For the text-containing cell, return its midpoint in (X, Y) coordinate format. 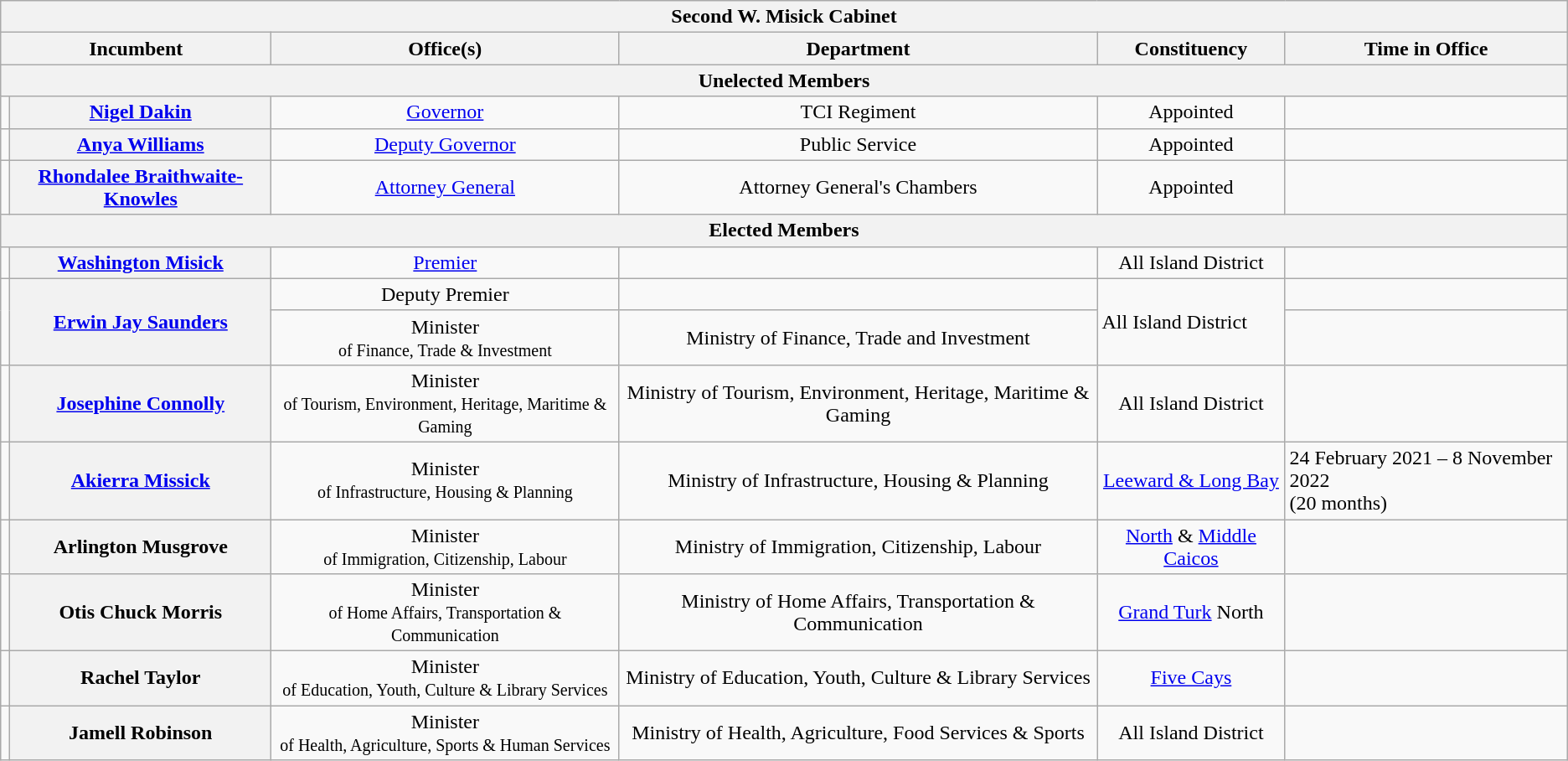
Constituency (1191, 49)
Office(s) (446, 49)
Leeward & Long Bay (1191, 480)
Ministry of Health, Agriculture, Food Services & Sports (858, 733)
Arlington Musgrove (141, 546)
Ministerof Immigration, Citizenship, Labour (446, 546)
Erwin Jay Saunders (141, 322)
Ministry of Tourism, Environment, Heritage, Maritime & Gaming (858, 403)
Department (858, 49)
TCI Regiment (858, 112)
North & Middle Caicos (1191, 546)
Public Service (858, 144)
Otis Chuck Morris (141, 613)
Jamell Robinson (141, 733)
Rachel Taylor (141, 679)
Attorney General (446, 188)
Rhondalee Braithwaite-Knowles (141, 188)
Josephine Connolly (141, 403)
Deputy Premier (446, 294)
Ministerof Infrastructure, Housing & Planning (446, 480)
Unelected Members (784, 80)
Five Cays (1191, 679)
Elected Members (784, 230)
Washington Misick (141, 262)
Time in Office (1426, 49)
Deputy Governor (446, 144)
Ministerof Finance, Trade & Investment (446, 337)
Ministry of Finance, Trade and Investment (858, 337)
Attorney General's Chambers (858, 188)
Governor (446, 112)
Nigel Dakin (141, 112)
24 February 2021 – 8 November 2022(20 months) (1426, 480)
Premier (446, 262)
Ministerof Health, Agriculture, Sports & Human Services (446, 733)
Ministry of Immigration, Citizenship, Labour (858, 546)
Grand Turk North (1191, 613)
Incumbent (136, 49)
Ministerof Tourism, Environment, Heritage, Maritime & Gaming (446, 403)
Ministerof Home Affairs, Transportation & Communication (446, 613)
Ministerof Education, Youth, Culture & Library Services (446, 679)
Ministry of Home Affairs, Transportation & Communication (858, 613)
Anya Williams (141, 144)
Ministry of Education, Youth, Culture & Library Services (858, 679)
Ministry of Infrastructure, Housing & Planning (858, 480)
Akierra Missick (141, 480)
Second W. Misick Cabinet (784, 17)
